Identify which cell holds the provided text, then report its (X, Y) central coordinate. 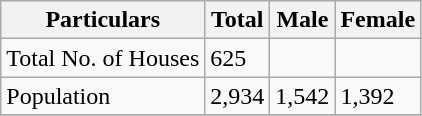
625 (238, 58)
Male (302, 20)
1,542 (302, 96)
Total (238, 20)
Particulars (103, 20)
Population (103, 96)
1,392 (378, 96)
Female (378, 20)
2,934 (238, 96)
Total No. of Houses (103, 58)
